Detect which cell encompasses the target text, then output its [X, Y] center coordinate. 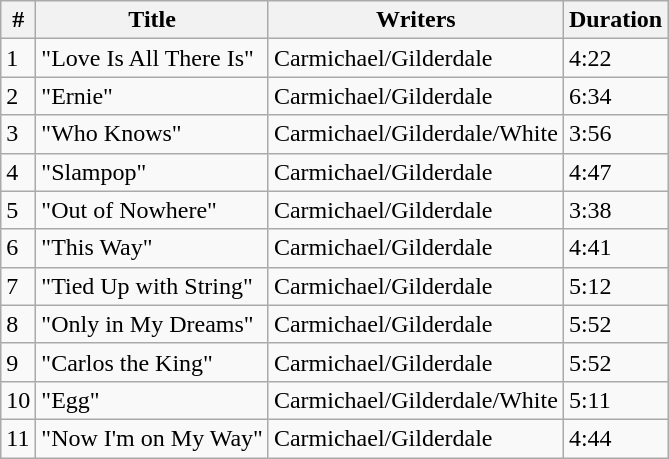
10 [18, 400]
4:41 [615, 248]
"This Way" [152, 248]
5:11 [615, 400]
Writers [416, 20]
5:12 [615, 286]
4:47 [615, 172]
2 [18, 96]
3:56 [615, 134]
"Out of Nowhere" [152, 210]
"Love Is All There Is" [152, 58]
"Only in My Dreams" [152, 324]
3 [18, 134]
"Now I'm on My Way" [152, 438]
6:34 [615, 96]
Duration [615, 20]
7 [18, 286]
"Tied Up with String" [152, 286]
9 [18, 362]
"Slampop" [152, 172]
"Carlos the King" [152, 362]
3:38 [615, 210]
# [18, 20]
6 [18, 248]
4:44 [615, 438]
5 [18, 210]
4 [18, 172]
8 [18, 324]
Title [152, 20]
1 [18, 58]
11 [18, 438]
"Who Knows" [152, 134]
"Egg" [152, 400]
4:22 [615, 58]
"Ernie" [152, 96]
